Extract the [x, y] coordinate from the center of the cell holding the provided text.  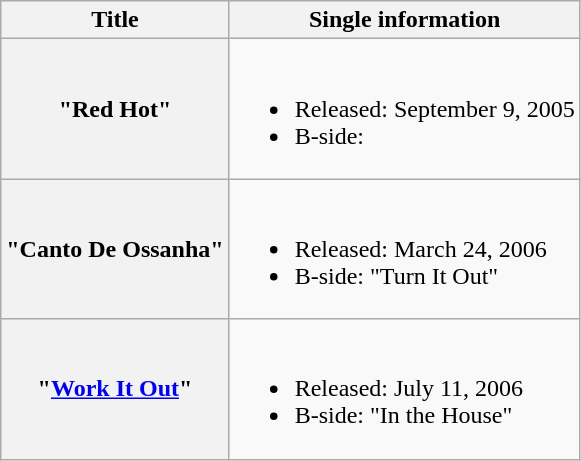
Released: March 24, 2006B-side: "Turn It Out" [404, 249]
Single information [404, 20]
Released: July 11, 2006B-side: "In the House" [404, 389]
"Work It Out" [115, 389]
"Red Hot" [115, 109]
"Canto De Ossanha" [115, 249]
Released: September 9, 2005B-side: [404, 109]
Title [115, 20]
